Return (X, Y) of the center of cell containing provided text 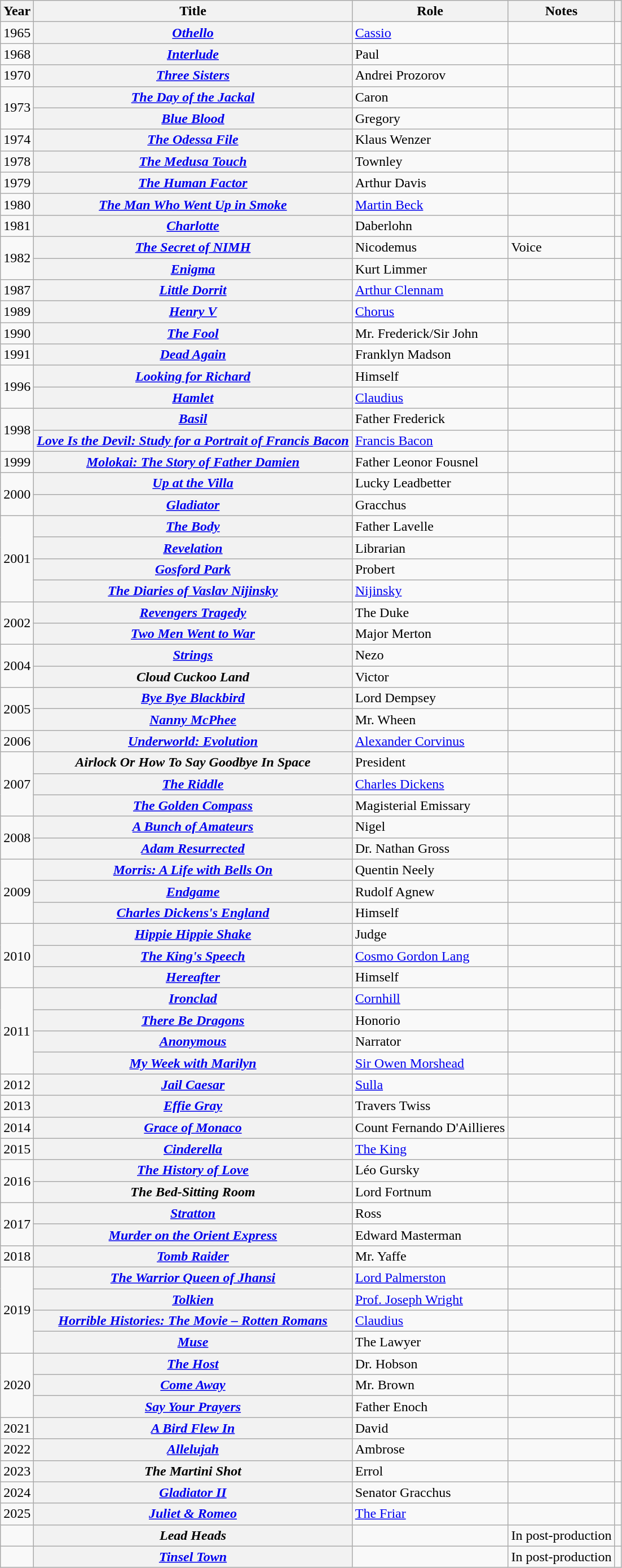
Interlude (193, 54)
The Bed-Sitting Room (193, 1192)
1999 (17, 462)
2008 (17, 838)
Nanny McPhee (193, 720)
1970 (17, 76)
Looking for Richard (193, 376)
1982 (17, 258)
Mr. Frederick/Sir John (430, 333)
Murder on the Orient Express (193, 1235)
Ironclad (193, 999)
Molokai: The Story of Father Damien (193, 462)
The Lawyer (430, 1342)
Grace of Monaco (193, 1127)
Revengers Tragedy (193, 612)
Enigma (193, 269)
President (430, 763)
The Duke (430, 612)
2017 (17, 1224)
Basil (193, 419)
The Martini Shot (193, 1471)
2016 (17, 1181)
Airlock Or How To Say Goodbye In Space (193, 763)
The Riddle (193, 784)
Dead Again (193, 355)
Arthur Clennam (430, 290)
The Human Factor (193, 183)
Lucky Leadbetter (430, 483)
2010 (17, 955)
The Day of the Jackal (193, 97)
1965 (17, 33)
Gladiator II (193, 1492)
Gregory (430, 118)
Cornhill (430, 999)
A Bird Flew In (193, 1428)
Morris: A Life with Bells On (193, 870)
The Warrior Queen of Jhansi (193, 1278)
Title (193, 11)
Two Men Went to War (193, 634)
Little Dorrit (193, 290)
1968 (17, 54)
Franklyn Madson (430, 355)
Alexander Corvinus (430, 741)
Tolkien (193, 1299)
Tinsel Town (193, 1557)
1974 (17, 140)
Three Sisters (193, 76)
Allelujah (193, 1450)
Mr. Yaffe (430, 1256)
Lead Heads (193, 1535)
Cloud Cuckoo Land (193, 677)
Stratton (193, 1213)
Victor (430, 677)
Gladiator (193, 505)
2005 (17, 709)
Probert (430, 569)
1996 (17, 387)
2015 (17, 1149)
Mr. Wheen (430, 720)
2022 (17, 1450)
Klaus Wenzer (430, 140)
1978 (17, 161)
2006 (17, 741)
Role (430, 11)
Nigel (430, 827)
2018 (17, 1256)
1987 (17, 290)
Quentin Neely (430, 870)
2011 (17, 1031)
The King (430, 1149)
2000 (17, 494)
2025 (17, 1514)
1973 (17, 108)
Anonymous (193, 1042)
Martin Beck (430, 204)
Lord Dempsey (430, 698)
Lord Fortnum (430, 1192)
Blue Blood (193, 118)
1981 (17, 226)
1991 (17, 355)
My Week with Marilyn (193, 1063)
Francis Bacon (430, 441)
2020 (17, 1385)
2021 (17, 1428)
A Bunch of Amateurs (193, 827)
Librarian (430, 548)
Charles Dickens's England (193, 913)
Charlotte (193, 226)
1998 (17, 430)
Arthur Davis (430, 183)
The Odessa File (193, 140)
Endgame (193, 891)
Nicodemus (430, 247)
1979 (17, 183)
Gracchus (430, 505)
Paul (430, 54)
The Man Who Went Up in Smoke (193, 204)
Narrator (430, 1042)
Love Is the Devil: Study for a Portrait of Francis Bacon (193, 441)
Charles Dickens (430, 784)
Revelation (193, 548)
Father Enoch (430, 1407)
Henry V (193, 312)
Up at the Villa (193, 483)
Léo Gursky (430, 1170)
Prof. Joseph Wright (430, 1299)
Hamlet (193, 398)
2012 (17, 1085)
Honorio (430, 1020)
Father Leonor Fousnel (430, 462)
Magisterial Emissary (430, 805)
Ross (430, 1213)
Senator Gracchus (430, 1492)
Dr. Hobson (430, 1364)
There Be Dragons (193, 1020)
The Body (193, 526)
Othello (193, 33)
Father Frederick (430, 419)
Sir Owen Morshead (430, 1063)
Daberlohn (430, 226)
Jail Caesar (193, 1085)
Count Fernando D'Aillieres (430, 1127)
Caron (430, 97)
The Fool (193, 333)
Cinderella (193, 1149)
2007 (17, 784)
The King's Speech (193, 956)
The Host (193, 1364)
Hippie Hippie Shake (193, 934)
Gosford Park (193, 569)
Kurt Limmer (430, 269)
The Friar (430, 1514)
Nezo (430, 655)
Edward Masterman (430, 1235)
Adam Resurrected (193, 848)
The Medusa Touch (193, 161)
2001 (17, 558)
Say Your Prayers (193, 1407)
Lord Palmerston (430, 1278)
The History of Love (193, 1170)
Underworld: Evolution (193, 741)
Bye Bye Blackbird (193, 698)
Strings (193, 655)
Year (17, 11)
Tomb Raider (193, 1256)
2013 (17, 1106)
2023 (17, 1471)
Nijinsky (430, 591)
Muse (193, 1342)
Father Lavelle (430, 526)
Errol (430, 1471)
1980 (17, 204)
Rudolf Agnew (430, 891)
1989 (17, 312)
2002 (17, 623)
2004 (17, 666)
2019 (17, 1310)
Cosmo Gordon Lang (430, 956)
Come Away (193, 1385)
Hereafter (193, 977)
Ambrose (430, 1450)
Horrible Histories: The Movie – Rotten Romans (193, 1321)
David (430, 1428)
The Golden Compass (193, 805)
Townley (430, 161)
Judge (430, 934)
Cassio (430, 33)
The Secret of NIMH (193, 247)
Sulla (430, 1085)
Notes (562, 11)
2009 (17, 891)
The Diaries of Vaslav Nijinsky (193, 591)
Voice (562, 247)
1990 (17, 333)
Andrei Prozorov (430, 76)
Mr. Brown (430, 1385)
2024 (17, 1492)
Dr. Nathan Gross (430, 848)
2014 (17, 1127)
Major Merton (430, 634)
Effie Gray (193, 1106)
Chorus (430, 312)
Juliet & Romeo (193, 1514)
Travers Twiss (430, 1106)
